Pinpoint the cell where the given text exists, returning its [X, Y] midpoint coordinate. 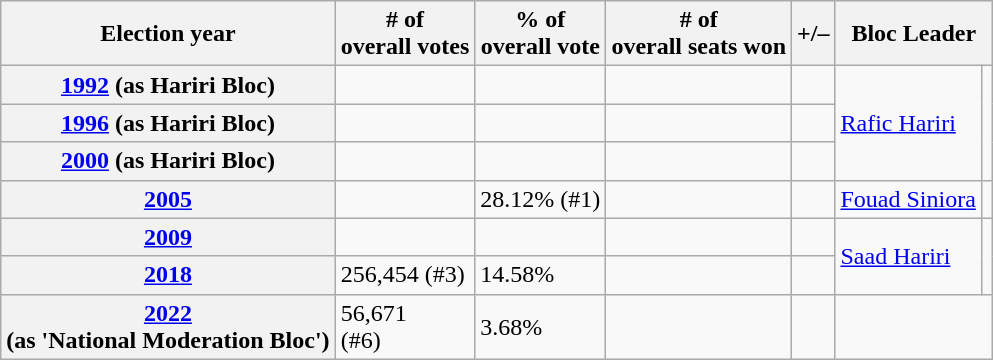
1996 (as Hariri Bloc) [168, 123]
Rafic Hariri [908, 123]
Saad Hariri [908, 256]
2018 [168, 275]
Fouad Siniora [908, 199]
56,671(#6) [405, 326]
2000 (as Hariri Bloc) [168, 161]
2022(as 'National Moderation Bloc') [168, 326]
2005 [168, 199]
# ofoverall votes [405, 34]
+/– [814, 34]
Bloc Leader [914, 34]
2009 [168, 237]
% ofoverall vote [540, 34]
14.58% [540, 275]
1992 (as Hariri Bloc) [168, 85]
28.12% (#1) [540, 199]
# ofoverall seats won [699, 34]
3.68% [540, 326]
Election year [168, 34]
256,454 (#3) [405, 275]
